Pinpoint the cell where the given text exists, returning its [X, Y] midpoint coordinate. 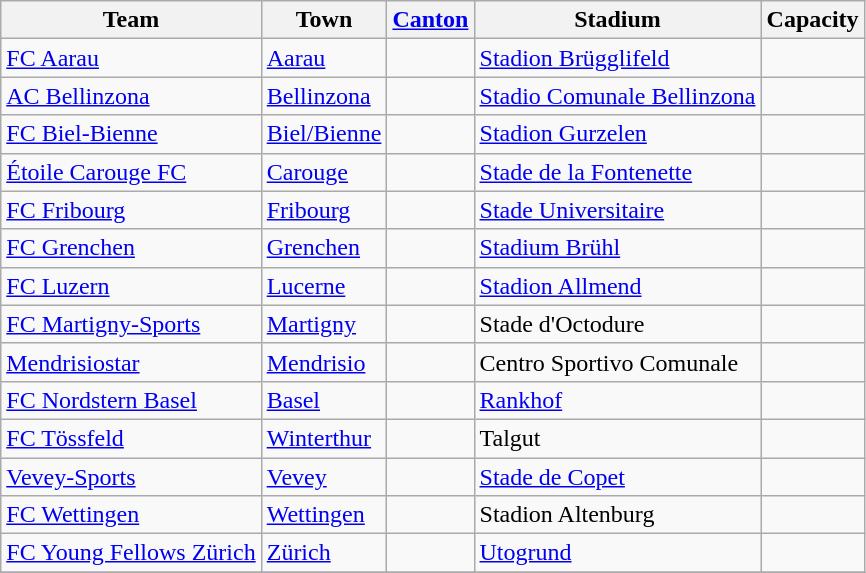
Capacity [812, 20]
Biel/Bienne [324, 134]
Wettingen [324, 515]
Basel [324, 400]
AC Bellinzona [131, 96]
Stade Universitaire [618, 210]
Fribourg [324, 210]
Stadium Brühl [618, 248]
Utogrund [618, 553]
Bellinzona [324, 96]
Zürich [324, 553]
Étoile Carouge FC [131, 172]
Stade d'Octodure [618, 324]
Grenchen [324, 248]
FC Wettingen [131, 515]
Aarau [324, 58]
Martigny [324, 324]
Rankhof [618, 400]
Stadion Brügglifeld [618, 58]
FC Biel-Bienne [131, 134]
Stadion Gurzelen [618, 134]
Lucerne [324, 286]
Talgut [618, 438]
Stadion Altenburg [618, 515]
Mendrisiostar [131, 362]
Centro Sportivo Comunale [618, 362]
FC Aarau [131, 58]
FC Nordstern Basel [131, 400]
Stadio Comunale Bellinzona [618, 96]
FC Grenchen [131, 248]
Winterthur [324, 438]
Stade de Copet [618, 477]
Town [324, 20]
FC Fribourg [131, 210]
Vevey [324, 477]
FC Young Fellows Zürich [131, 553]
FC Tössfeld [131, 438]
Mendrisio [324, 362]
Canton [430, 20]
Stade de la Fontenette [618, 172]
Vevey-Sports [131, 477]
FC Luzern [131, 286]
Carouge [324, 172]
Stadium [618, 20]
Team [131, 20]
FC Martigny-Sports [131, 324]
Stadion Allmend [618, 286]
